Scan for the cell matching the given text and deliver its (X, Y) coordinate at center. 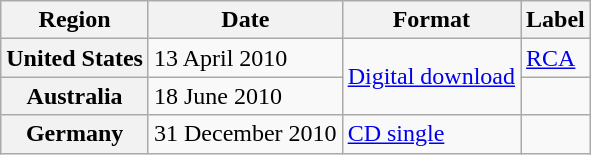
RCA (556, 58)
18 June 2010 (245, 96)
United States (75, 58)
13 April 2010 (245, 58)
Region (75, 20)
31 December 2010 (245, 134)
Germany (75, 134)
CD single (431, 134)
Date (245, 20)
Label (556, 20)
Australia (75, 96)
Format (431, 20)
Digital download (431, 77)
